Provide the [X, Y] coordinate of the cell's center where the given text is located.  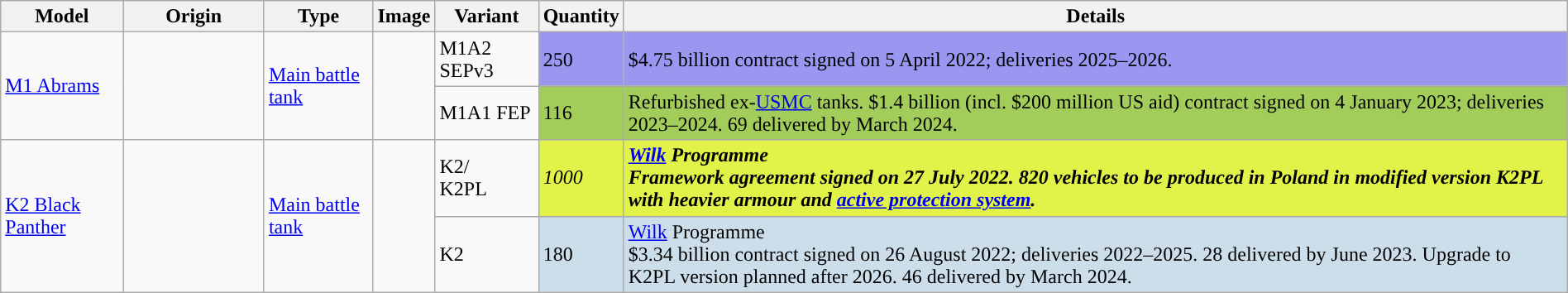
250 [581, 60]
1000 [581, 178]
Type [318, 17]
Model [62, 17]
K2 [486, 254]
M1A2 SEPv3 [486, 60]
$4.75 billion contract signed on 5 April 2022; deliveries 2025–2026. [1095, 60]
Details [1095, 17]
Origin [194, 17]
K2/K2PL [486, 178]
Quantity [581, 17]
116 [581, 113]
Variant [486, 17]
M1 Abrams [62, 86]
Image [404, 17]
K2 Black Panther [62, 216]
M1A1 FEP [486, 113]
180 [581, 254]
